Return the (x, y) coordinate for the center point of the cell that contains the specified text.  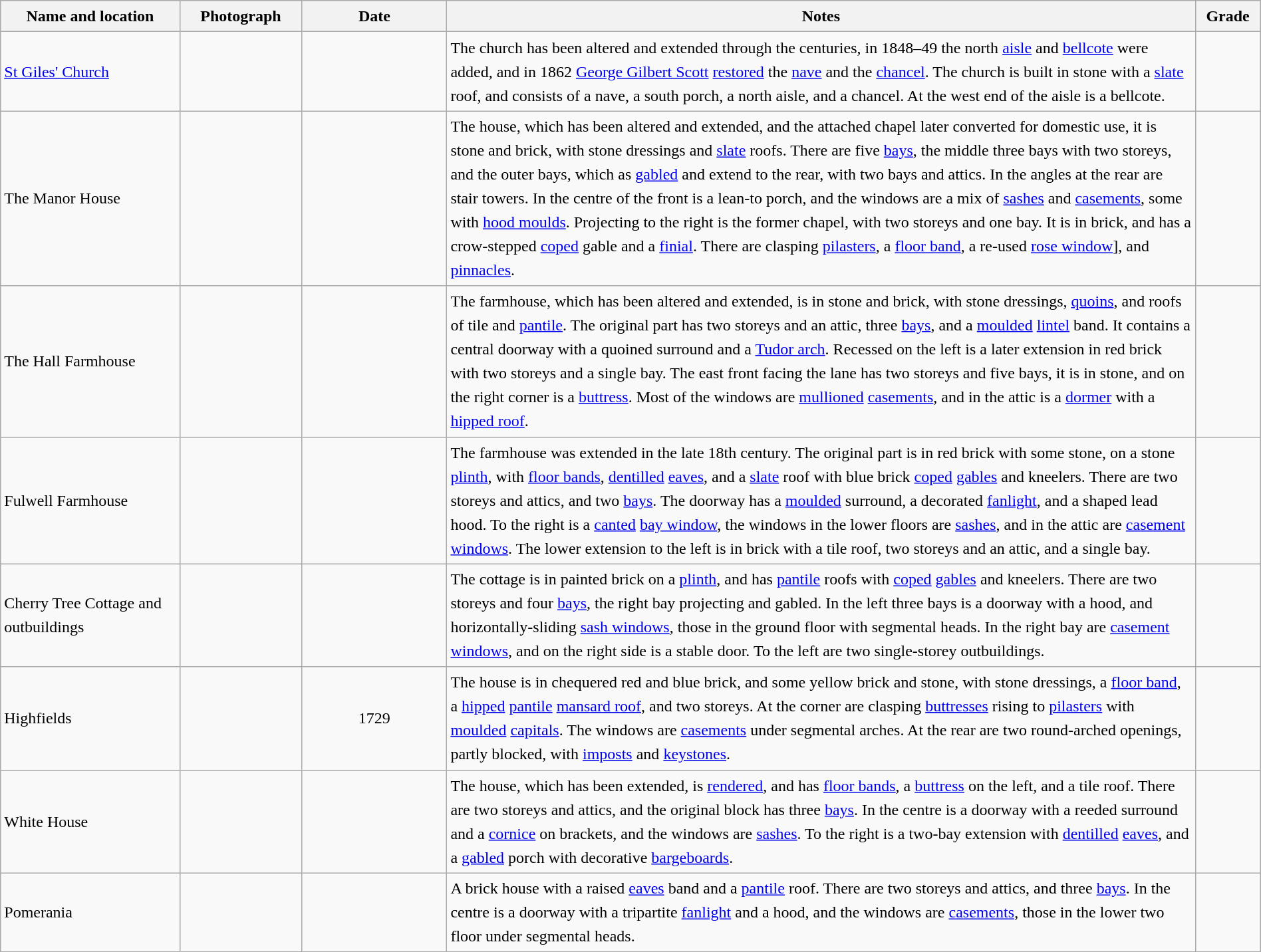
White House (90, 822)
Fulwell Farmhouse (90, 500)
Notes (821, 16)
Pomerania (90, 912)
Name and location (90, 16)
Cherry Tree Cottage and outbuildings (90, 616)
The Hall Farmhouse (90, 362)
Grade (1228, 16)
1729 (374, 718)
Photograph (241, 16)
St Giles' Church (90, 72)
Highfields (90, 718)
Date (374, 16)
The Manor House (90, 198)
